Determine the (x, y) coordinate at the center of the cell enclosing the given text.  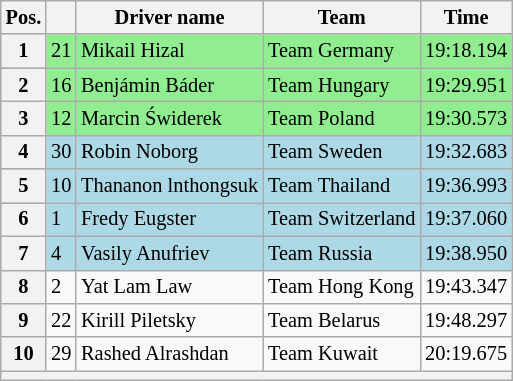
8 (24, 287)
19:37.060 (466, 219)
Team Hong Kong (342, 287)
3 (24, 118)
Team Thailand (342, 186)
9 (24, 320)
Vasily Anufriev (170, 253)
5 (24, 186)
22 (61, 320)
19:18.194 (466, 51)
Team Sweden (342, 152)
Driver name (170, 17)
20:19.675 (466, 354)
Team Belarus (342, 320)
Thananon lnthongsuk (170, 186)
6 (24, 219)
Kirill Piletsky (170, 320)
21 (61, 51)
Mikail Hizal (170, 51)
30 (61, 152)
Team Hungary (342, 85)
Benjámin Báder (170, 85)
19:29.951 (466, 85)
Rashed Alrashdan (170, 354)
19:38.950 (466, 253)
Team (342, 17)
16 (61, 85)
19:48.297 (466, 320)
7 (24, 253)
Time (466, 17)
Marcin Świderek (170, 118)
Robin Noborg (170, 152)
12 (61, 118)
19:30.573 (466, 118)
Team Germany (342, 51)
19:36.993 (466, 186)
29 (61, 354)
Fredy Eugster (170, 219)
Team Russia (342, 253)
Team Switzerland (342, 219)
Team Poland (342, 118)
Pos. (24, 17)
Yat Lam Law (170, 287)
19:32.683 (466, 152)
19:43.347 (466, 287)
Team Kuwait (342, 354)
